Identify which cell holds the provided text, then report its [X, Y] central coordinate. 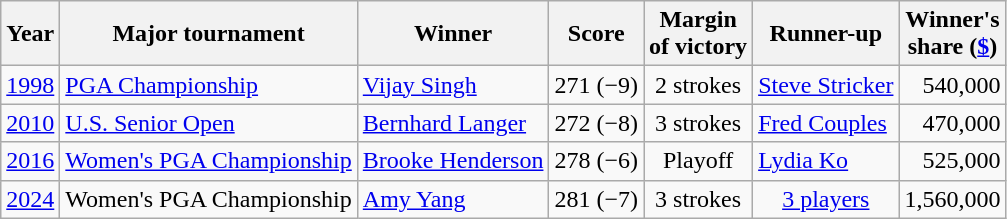
2 strokes [698, 85]
Fred Couples [826, 123]
Winner [453, 34]
Score [596, 34]
540,000 [952, 85]
2016 [30, 161]
Playoff [698, 161]
Year [30, 34]
1998 [30, 85]
Lydia Ko [826, 161]
U.S. Senior Open [208, 123]
2010 [30, 123]
Vijay Singh [453, 85]
Amy Yang [453, 199]
Major tournament [208, 34]
1,560,000 [952, 199]
Steve Stricker [826, 85]
281 (−7) [596, 199]
525,000 [952, 161]
Bernhard Langer [453, 123]
Winner'sshare ($) [952, 34]
Brooke Henderson [453, 161]
2024 [30, 199]
272 (−8) [596, 123]
278 (−6) [596, 161]
271 (−9) [596, 85]
PGA Championship [208, 85]
Marginof victory [698, 34]
3 players [826, 199]
470,000 [952, 123]
Runner-up [826, 34]
